For the text-containing cell, return its midpoint in (X, Y) coordinate format. 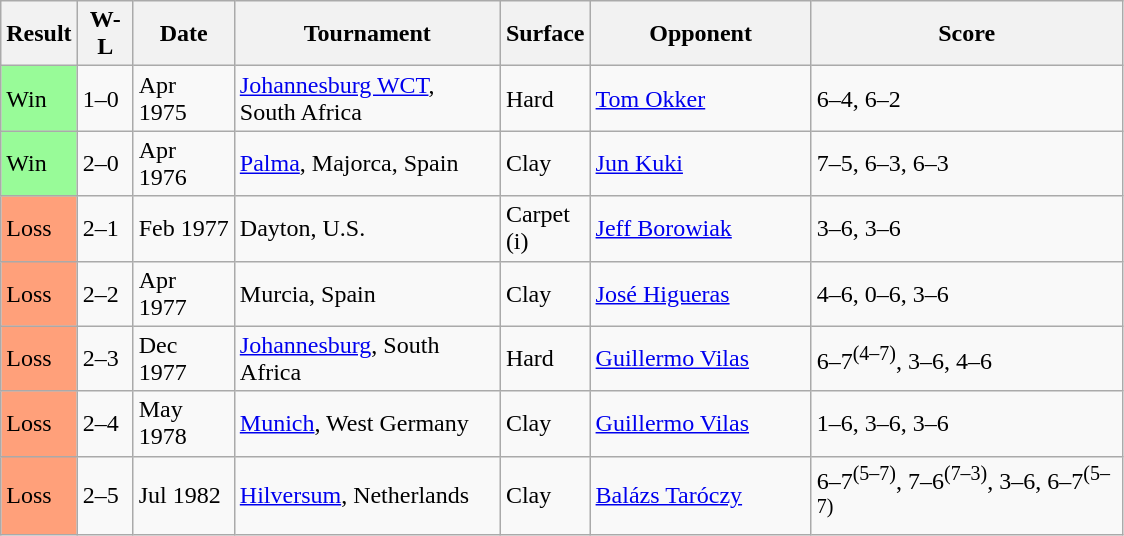
Date (184, 34)
Score (966, 34)
4–6, 0–6, 3–6 (966, 294)
Apr 1976 (184, 164)
Opponent (700, 34)
6–7(5–7), 7–6(7–3), 3–6, 6–7(5–7) (966, 495)
Tom Okker (700, 98)
2–1 (105, 228)
Apr 1975 (184, 98)
Dec 1977 (184, 358)
1–0 (105, 98)
7–5, 6–3, 6–3 (966, 164)
Munich, West Germany (367, 424)
Feb 1977 (184, 228)
Balázs Taróczy (700, 495)
6–7(4–7), 3–6, 4–6 (966, 358)
Jun Kuki (700, 164)
Jeff Borowiak (700, 228)
3–6, 3–6 (966, 228)
2–3 (105, 358)
Johannesburg WCT, South Africa (367, 98)
Result (39, 34)
Jul 1982 (184, 495)
1–6, 3–6, 3–6 (966, 424)
Tournament (367, 34)
2–5 (105, 495)
W-L (105, 34)
José Higueras (700, 294)
Surface (545, 34)
Johannesburg, South Africa (367, 358)
Apr 1977 (184, 294)
2–2 (105, 294)
2–4 (105, 424)
6–4, 6–2 (966, 98)
May 1978 (184, 424)
Palma, Majorca, Spain (367, 164)
Hilversum, Netherlands (367, 495)
Dayton, U.S. (367, 228)
2–0 (105, 164)
Carpet (i) (545, 228)
Murcia, Spain (367, 294)
